From the cell containing the given text, extract its center point as [x, y] coordinate. 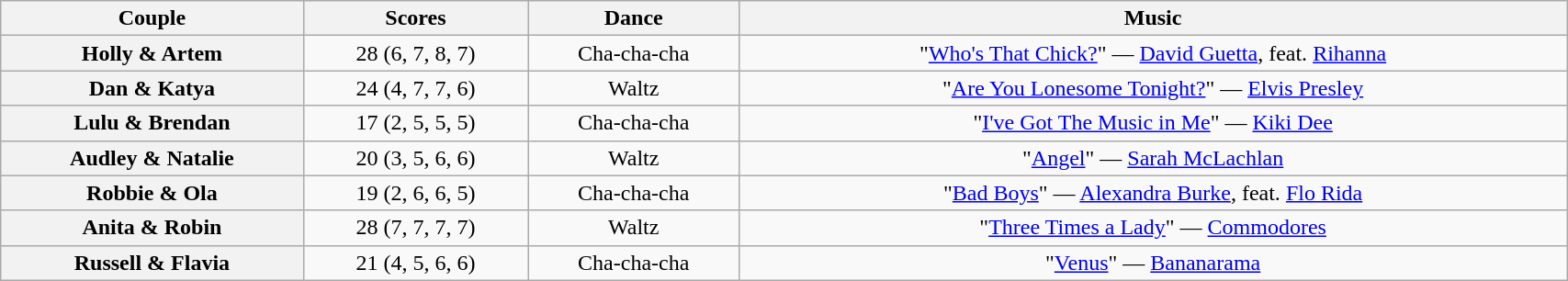
28 (6, 7, 8, 7) [415, 53]
"Three Times a Lady" — Commodores [1154, 228]
"Angel" — Sarah McLachlan [1154, 158]
Scores [415, 18]
24 (4, 7, 7, 6) [415, 88]
"I've Got The Music in Me" — Kiki Dee [1154, 123]
19 (2, 6, 6, 5) [415, 193]
17 (2, 5, 5, 5) [415, 123]
Dan & Katya [152, 88]
"Are You Lonesome Tonight?" — Elvis Presley [1154, 88]
Music [1154, 18]
Robbie & Ola [152, 193]
28 (7, 7, 7, 7) [415, 228]
Anita & Robin [152, 228]
Couple [152, 18]
21 (4, 5, 6, 6) [415, 263]
Lulu & Brendan [152, 123]
"Bad Boys" — Alexandra Burke, feat. Flo Rida [1154, 193]
"Who's That Chick?" — David Guetta, feat. Rihanna [1154, 53]
Dance [634, 18]
Audley & Natalie [152, 158]
20 (3, 5, 6, 6) [415, 158]
Holly & Artem [152, 53]
"Venus" — Bananarama [1154, 263]
Russell & Flavia [152, 263]
